Return the [x, y] coordinate for the center point of the cell that contains the specified text.  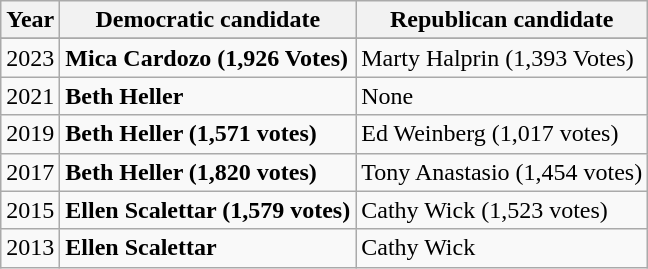
Marty Halprin (1,393 Votes) [502, 58]
Tony Anastasio (1,454 votes) [502, 172]
Ellen Scalettar [208, 248]
Cathy Wick (1,523 votes) [502, 210]
Beth Heller (1,571 votes) [208, 134]
Ed Weinberg (1,017 votes) [502, 134]
Cathy Wick [502, 248]
Republican candidate [502, 20]
Ellen Scalettar (1,579 votes) [208, 210]
None [502, 96]
Mica Cardozo (1,926 Votes) [208, 58]
2023 [30, 58]
2021 [30, 96]
Beth Heller [208, 96]
Year [30, 20]
2015 [30, 210]
2017 [30, 172]
2019 [30, 134]
Democratic candidate [208, 20]
2013 [30, 248]
Beth Heller (1,820 votes) [208, 172]
